Output the [X, Y] coordinate of the center of the cell containing the given text.  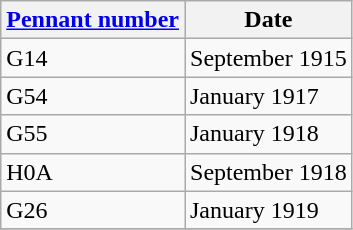
G14 [93, 58]
H0A [93, 172]
G26 [93, 210]
September 1915 [268, 58]
January 1917 [268, 96]
Pennant number [93, 20]
September 1918 [268, 172]
G55 [93, 134]
Date [268, 20]
January 1919 [268, 210]
G54 [93, 96]
January 1918 [268, 134]
